Search for the cell housing the specified text and yield its [x, y] center coordinate. 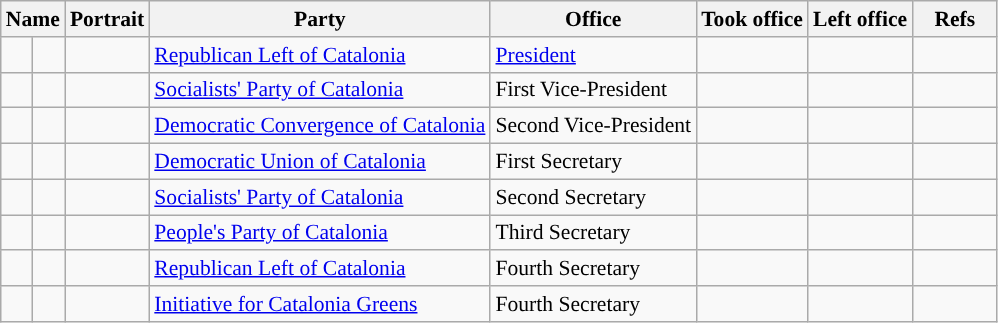
Democratic Convergence of Catalonia [320, 126]
Portrait [107, 19]
Party [320, 19]
People's Party of Catalonia [320, 233]
First Secretary [593, 162]
Second Vice-President [593, 126]
Took office [752, 19]
Name [33, 19]
Left office [860, 19]
Third Secretary [593, 233]
Initiative for Catalonia Greens [320, 304]
First Vice-President [593, 90]
Second Secretary [593, 197]
Office [593, 19]
Refs [954, 19]
President [593, 55]
Democratic Union of Catalonia [320, 162]
